Extract the [X, Y] coordinate from the center of the cell holding the provided text.  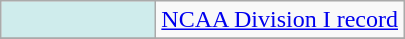
NCAA Division I record [280, 20]
